Pinpoint the cell where the given text exists, returning its (X, Y) midpoint coordinate. 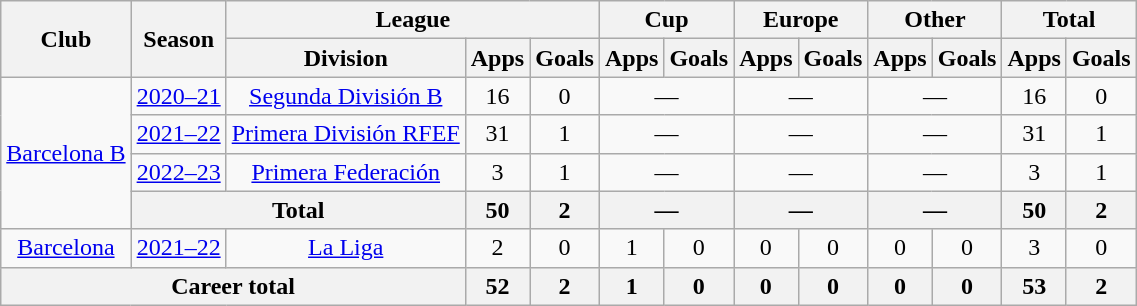
52 (497, 286)
Primera División RFEF (346, 134)
League (412, 20)
Barcelona B (66, 153)
53 (1034, 286)
Barcelona (66, 248)
2020–21 (178, 96)
Cup (666, 20)
Primera Federación (346, 172)
Career total (234, 286)
Club (66, 39)
La Liga (346, 248)
Other (935, 20)
Europe (801, 20)
2022–23 (178, 172)
Segunda División B (346, 96)
Division (346, 58)
Season (178, 39)
